For the text-containing cell, return its midpoint in [X, Y] coordinate format. 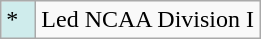
* [18, 20]
Led NCAA Division I [148, 20]
